Pinpoint the cell where the given text exists, returning its [X, Y] midpoint coordinate. 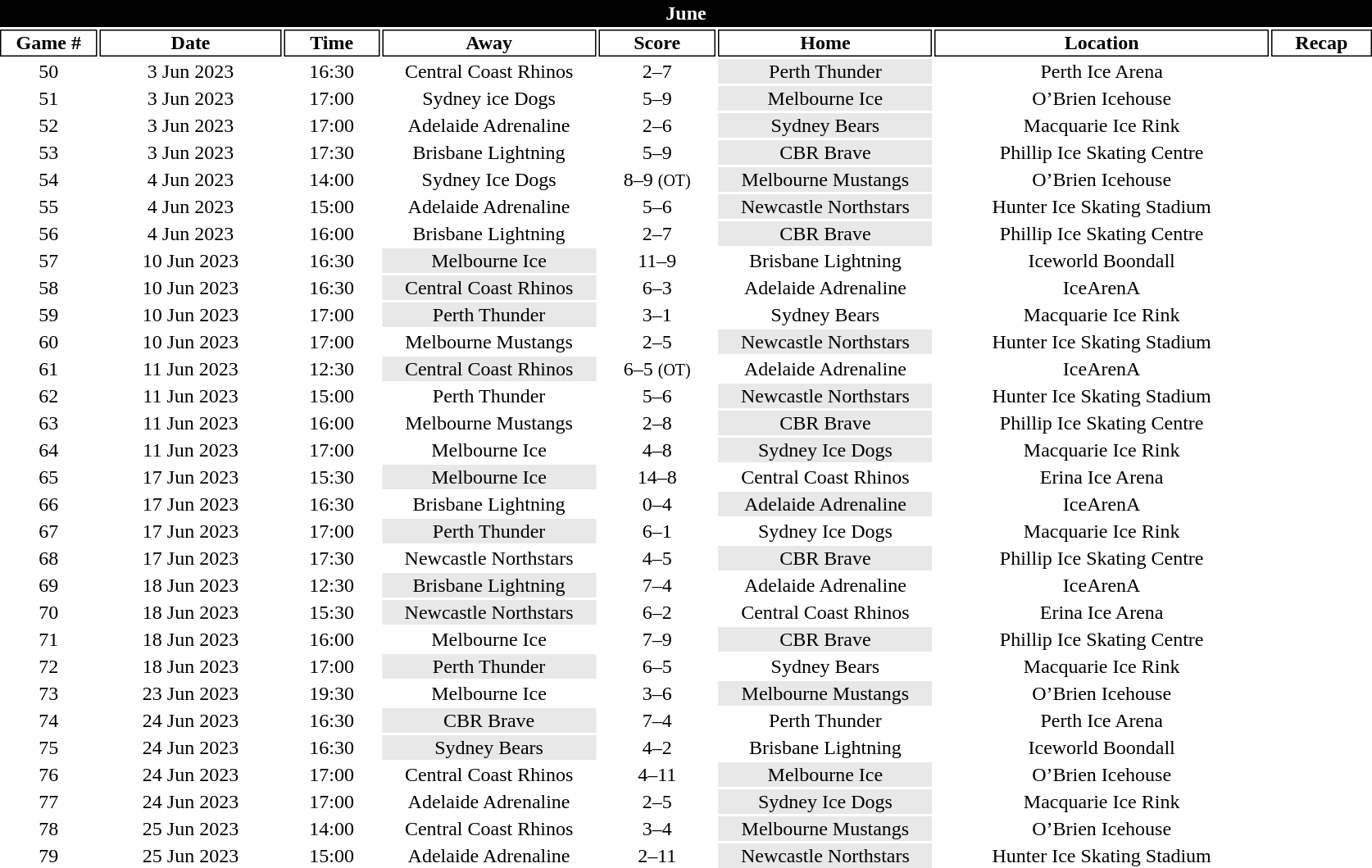
4–8 [657, 450]
66 [49, 504]
Sydney ice Dogs [489, 98]
3–1 [657, 315]
6–3 [657, 288]
55 [49, 207]
8–9 (OT) [657, 180]
6–1 [657, 531]
June [686, 13]
Recap [1321, 43]
4–5 [657, 558]
7–9 [657, 639]
75 [49, 748]
2–8 [657, 423]
69 [49, 585]
4–2 [657, 748]
19:30 [332, 693]
54 [49, 180]
65 [49, 477]
77 [49, 802]
61 [49, 369]
2–6 [657, 125]
71 [49, 639]
14–8 [657, 477]
56 [49, 234]
59 [49, 315]
63 [49, 423]
Location [1102, 43]
3–6 [657, 693]
78 [49, 829]
58 [49, 288]
6–2 [657, 612]
Away [489, 43]
50 [49, 71]
72 [49, 666]
60 [49, 342]
Date [191, 43]
6–5 (OT) [657, 369]
68 [49, 558]
53 [49, 152]
2–11 [657, 856]
Home [825, 43]
0–4 [657, 504]
6–5 [657, 666]
74 [49, 720]
Score [657, 43]
11–9 [657, 261]
64 [49, 450]
79 [49, 856]
51 [49, 98]
76 [49, 775]
67 [49, 531]
52 [49, 125]
Game # [49, 43]
70 [49, 612]
73 [49, 693]
3–4 [657, 829]
4–11 [657, 775]
23 Jun 2023 [191, 693]
62 [49, 396]
Time [332, 43]
57 [49, 261]
